Search for the cell housing the specified text and yield its [x, y] center coordinate. 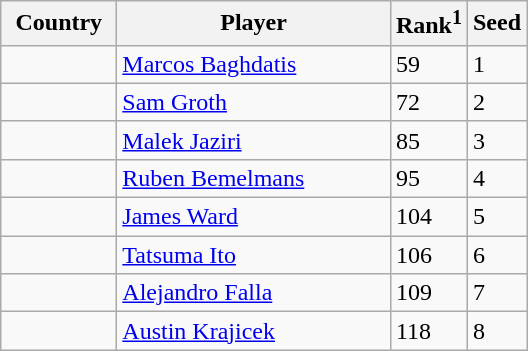
Marcos Baghdatis [254, 64]
85 [428, 140]
1 [496, 64]
104 [428, 217]
Ruben Bemelmans [254, 178]
109 [428, 293]
2 [496, 102]
106 [428, 255]
Player [254, 24]
6 [496, 255]
59 [428, 64]
5 [496, 217]
Seed [496, 24]
Country [59, 24]
Austin Krajicek [254, 331]
72 [428, 102]
Sam Groth [254, 102]
Rank1 [428, 24]
3 [496, 140]
95 [428, 178]
Tatsuma Ito [254, 255]
4 [496, 178]
8 [496, 331]
Malek Jaziri [254, 140]
Alejandro Falla [254, 293]
118 [428, 331]
James Ward [254, 217]
7 [496, 293]
